Provide the [X, Y] coordinate of the cell's center where the given text is located.  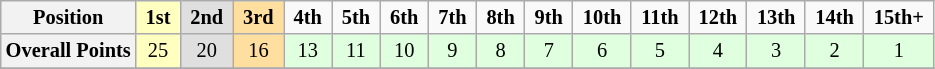
25 [158, 51]
13th [776, 17]
6th [404, 17]
6 [602, 51]
2nd [206, 17]
4th [308, 17]
3rd [258, 17]
5th [356, 17]
4 [718, 51]
2 [834, 51]
5 [660, 51]
Position [68, 17]
8th [500, 17]
14th [834, 17]
12th [718, 17]
9th [549, 17]
3 [776, 51]
15th+ [899, 17]
20 [206, 51]
10 [404, 51]
1 [899, 51]
9 [452, 51]
11th [660, 17]
Overall Points [68, 51]
1st [158, 17]
13 [308, 51]
10th [602, 17]
7 [549, 51]
7th [452, 17]
16 [258, 51]
8 [500, 51]
11 [356, 51]
